Provide the (X, Y) coordinate of the cell's center where the given text is located.  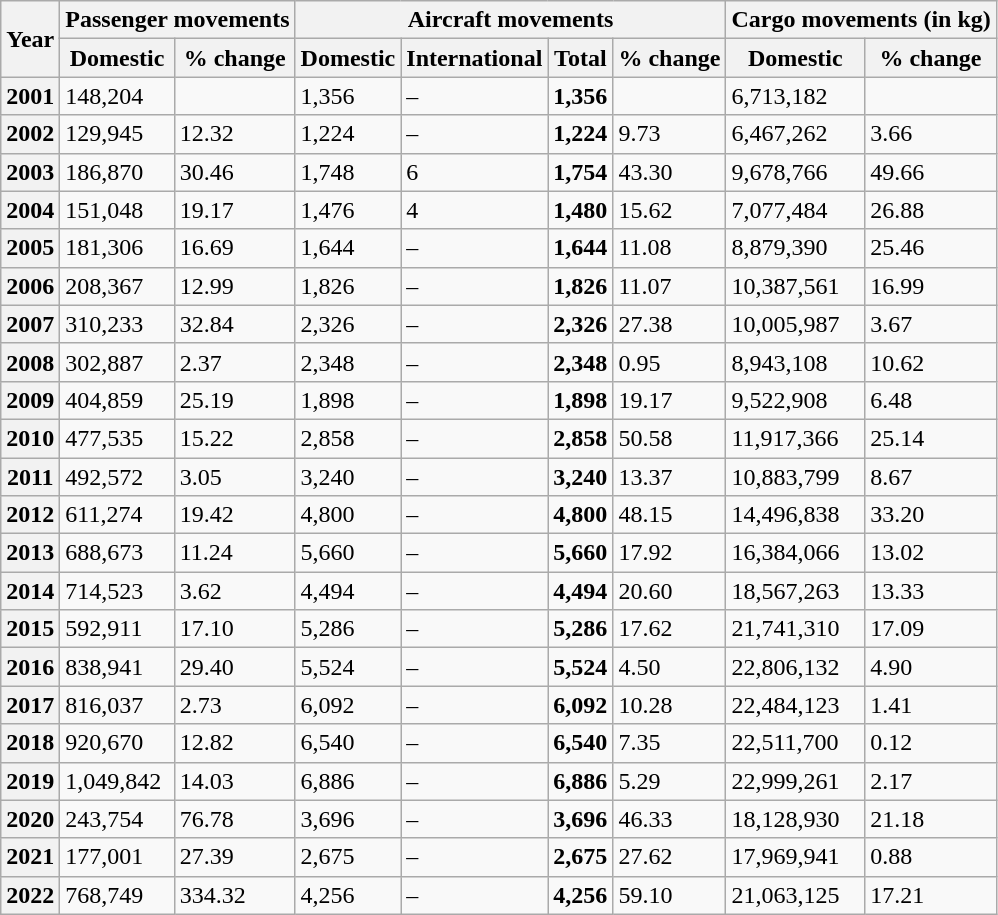
181,306 (117, 248)
4.90 (931, 667)
2002 (30, 134)
International (474, 58)
21,063,125 (796, 895)
17.62 (670, 629)
17.92 (670, 553)
688,673 (117, 553)
20.60 (670, 591)
32.84 (234, 324)
17.10 (234, 629)
0.95 (670, 362)
22,999,261 (796, 781)
2017 (30, 705)
Year (30, 39)
25.14 (931, 438)
2014 (30, 591)
2.73 (234, 705)
11.07 (670, 286)
3.62 (234, 591)
2005 (30, 248)
16,384,066 (796, 553)
25.19 (234, 400)
2.37 (234, 362)
10,387,561 (796, 286)
334.32 (234, 895)
9.73 (670, 134)
5.29 (670, 781)
2.17 (931, 781)
9,522,908 (796, 400)
27.38 (670, 324)
Aircraft movements (510, 20)
10,883,799 (796, 477)
2015 (30, 629)
14.03 (234, 781)
177,001 (117, 857)
2018 (30, 743)
1,480 (580, 210)
21,741,310 (796, 629)
22,806,132 (796, 667)
129,945 (117, 134)
Total (580, 58)
2008 (30, 362)
2001 (30, 96)
4 (474, 210)
6.48 (931, 400)
76.78 (234, 819)
10.28 (670, 705)
Passenger movements (178, 20)
7.35 (670, 743)
243,754 (117, 819)
3.66 (931, 134)
25.46 (931, 248)
838,941 (117, 667)
Cargo movements (in kg) (861, 20)
27.39 (234, 857)
492,572 (117, 477)
611,274 (117, 515)
46.33 (670, 819)
11.24 (234, 553)
27.62 (670, 857)
1,754 (580, 172)
2007 (30, 324)
50.58 (670, 438)
29.40 (234, 667)
22,484,123 (796, 705)
3.67 (931, 324)
920,670 (117, 743)
16.69 (234, 248)
11.08 (670, 248)
816,037 (117, 705)
13.33 (931, 591)
10.62 (931, 362)
302,887 (117, 362)
8.67 (931, 477)
6,467,262 (796, 134)
2016 (30, 667)
404,859 (117, 400)
1.41 (931, 705)
9,678,766 (796, 172)
592,911 (117, 629)
16.99 (931, 286)
11,917,366 (796, 438)
3.05 (234, 477)
8,943,108 (796, 362)
2012 (30, 515)
2019 (30, 781)
2009 (30, 400)
12.99 (234, 286)
12.32 (234, 134)
13.37 (670, 477)
1,049,842 (117, 781)
6 (474, 172)
1,748 (348, 172)
33.20 (931, 515)
14,496,838 (796, 515)
2022 (30, 895)
17.09 (931, 629)
48.15 (670, 515)
186,870 (117, 172)
714,523 (117, 591)
0.12 (931, 743)
0.88 (931, 857)
310,233 (117, 324)
477,535 (117, 438)
19.42 (234, 515)
21.18 (931, 819)
17.21 (931, 895)
2004 (30, 210)
49.66 (931, 172)
208,367 (117, 286)
2010 (30, 438)
13.02 (931, 553)
151,048 (117, 210)
18,128,930 (796, 819)
1,476 (348, 210)
12.82 (234, 743)
4.50 (670, 667)
15.22 (234, 438)
43.30 (670, 172)
2006 (30, 286)
148,204 (117, 96)
2011 (30, 477)
768,749 (117, 895)
2003 (30, 172)
2013 (30, 553)
26.88 (931, 210)
30.46 (234, 172)
18,567,263 (796, 591)
2020 (30, 819)
10,005,987 (796, 324)
6,713,182 (796, 96)
22,511,700 (796, 743)
17,969,941 (796, 857)
8,879,390 (796, 248)
7,077,484 (796, 210)
59.10 (670, 895)
15.62 (670, 210)
2021 (30, 857)
